Return (x, y) of the center of cell containing provided text 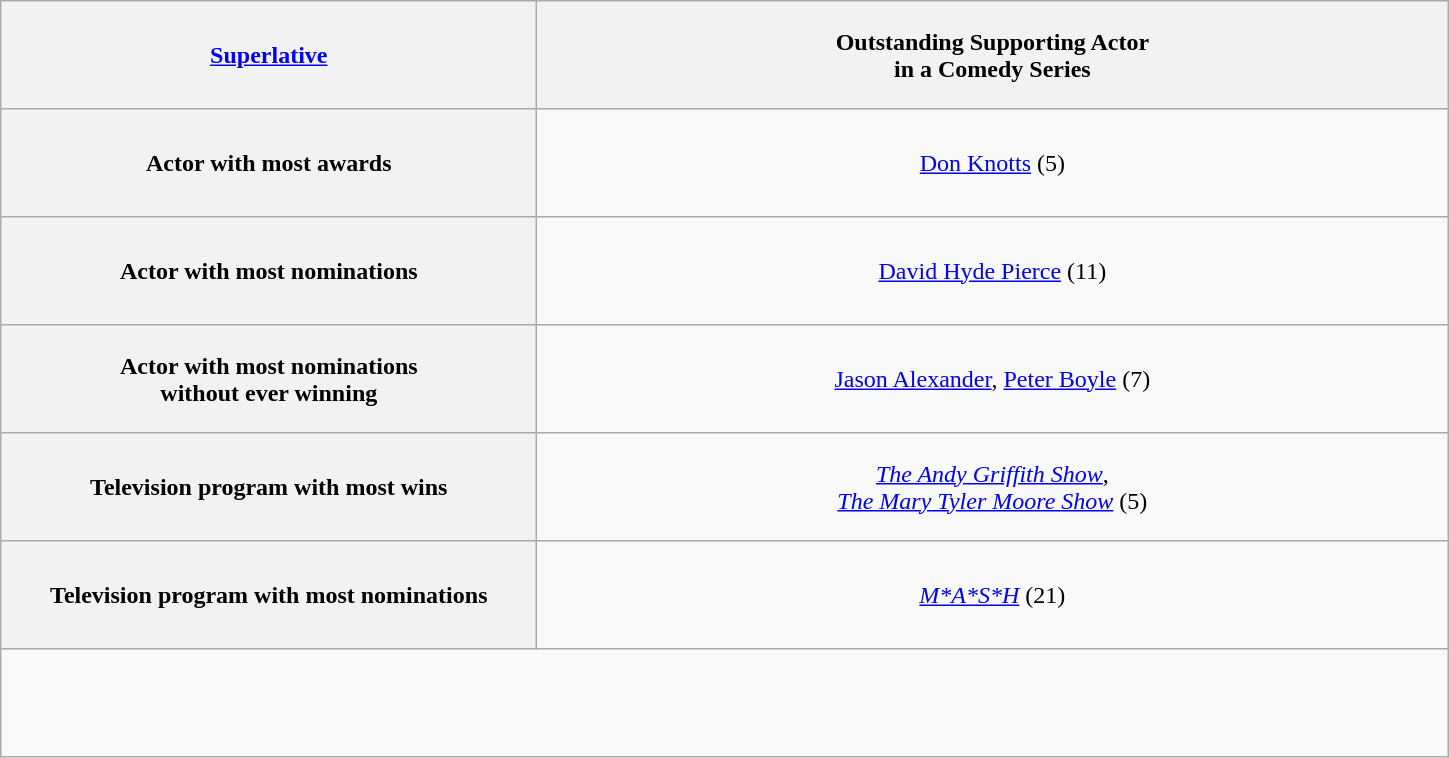
The Andy Griffith Show, The Mary Tyler Moore Show (5) (992, 487)
Jason Alexander, Peter Boyle (7) (992, 379)
Actor with most nominations without ever winning (269, 379)
Don Knotts (5) (992, 163)
Actor with most awards (269, 163)
David Hyde Pierce (11) (992, 271)
M*A*S*H (21) (992, 595)
Superlative (269, 55)
Television program with most nominations (269, 595)
Television program with most wins (269, 487)
Outstanding Supporting Actorin a Comedy Series (992, 55)
Actor with most nominations (269, 271)
